Detect which cell encompasses the target text, then output its [X, Y] center coordinate. 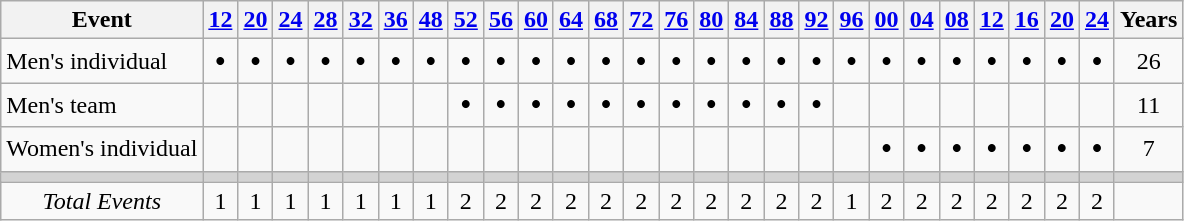
76 [676, 20]
Total Events [102, 201]
48 [430, 20]
Men's team [102, 105]
64 [570, 20]
08 [956, 20]
36 [396, 20]
26 [1148, 61]
96 [852, 20]
84 [746, 20]
Men's individual [102, 61]
Years [1148, 20]
72 [642, 20]
88 [782, 20]
04 [922, 20]
7 [1148, 149]
68 [606, 20]
92 [816, 20]
60 [536, 20]
52 [466, 20]
Event [102, 20]
32 [360, 20]
28 [326, 20]
11 [1148, 105]
56 [500, 20]
00 [886, 20]
80 [712, 20]
Women's individual [102, 149]
16 [1026, 20]
